Locate the cell with the specified text and output its (X, Y) center coordinate. 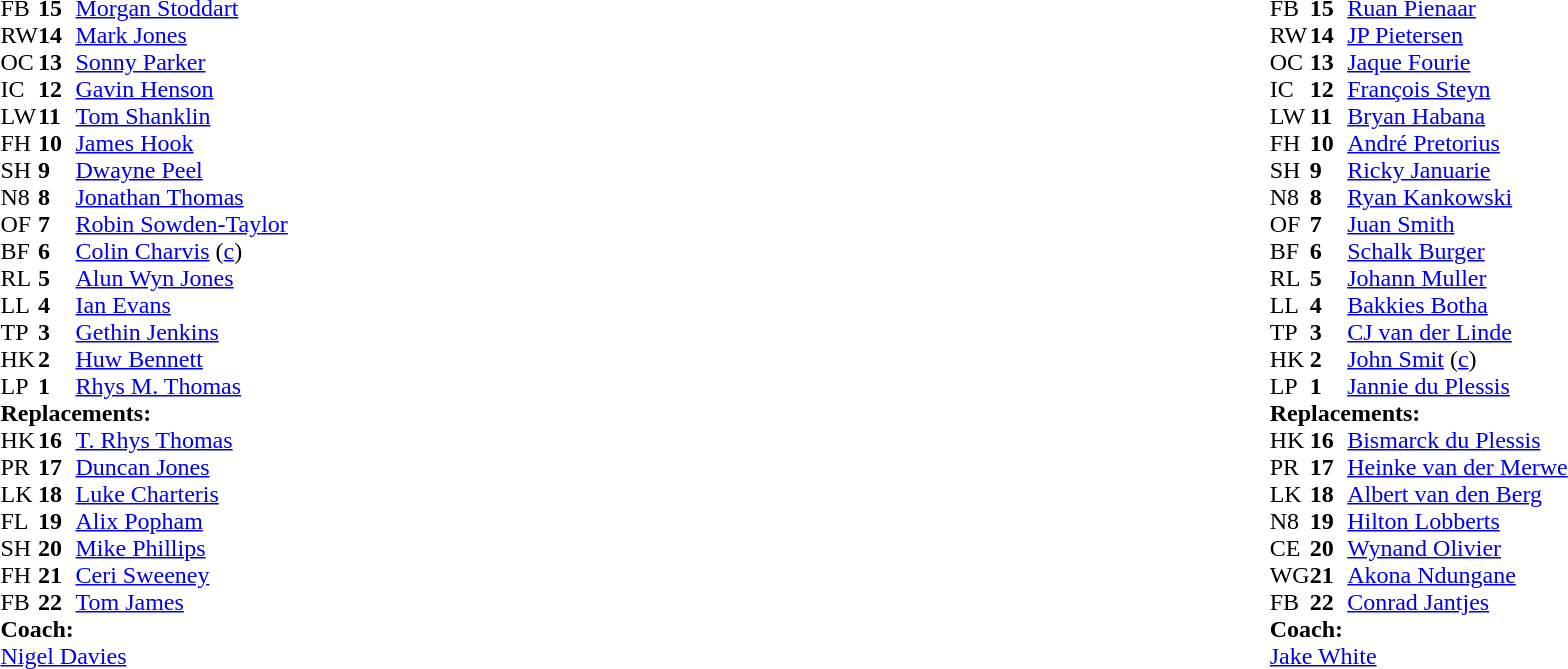
John Smit (c) (1458, 360)
Duncan Jones (182, 468)
Jake White (1419, 656)
Jannie du Plessis (1458, 386)
Wynand Olivier (1458, 548)
Ryan Kankowski (1458, 198)
Ricky Januarie (1458, 170)
Heinke van der Merwe (1458, 468)
CE (1290, 548)
Conrad Jantjes (1458, 602)
Rhys M. Thomas (182, 386)
Johann Muller (1458, 278)
Ceri Sweeney (182, 576)
Albert van den Berg (1458, 494)
T. Rhys Thomas (182, 440)
WG (1290, 576)
Schalk Burger (1458, 252)
Dwayne Peel (182, 170)
François Steyn (1458, 90)
Colin Charvis (c) (182, 252)
Mike Phillips (182, 548)
Alun Wyn Jones (182, 278)
Bismarck du Plessis (1458, 440)
Juan Smith (1458, 224)
Tom James (182, 602)
Akona Ndungane (1458, 576)
Alix Popham (182, 522)
Bakkies Botha (1458, 306)
Hilton Lobberts (1458, 522)
JP Pietersen (1458, 36)
Nigel Davies (144, 656)
Gavin Henson (182, 90)
André Pretorius (1458, 144)
Robin Sowden-Taylor (182, 224)
FL (19, 522)
CJ van der Linde (1458, 332)
Jaque Fourie (1458, 62)
Ian Evans (182, 306)
Huw Bennett (182, 360)
Luke Charteris (182, 494)
Jonathan Thomas (182, 198)
Mark Jones (182, 36)
Tom Shanklin (182, 116)
Sonny Parker (182, 62)
James Hook (182, 144)
Gethin Jenkins (182, 332)
Bryan Habana (1458, 116)
